Search for the cell housing the specified text and yield its [X, Y] center coordinate. 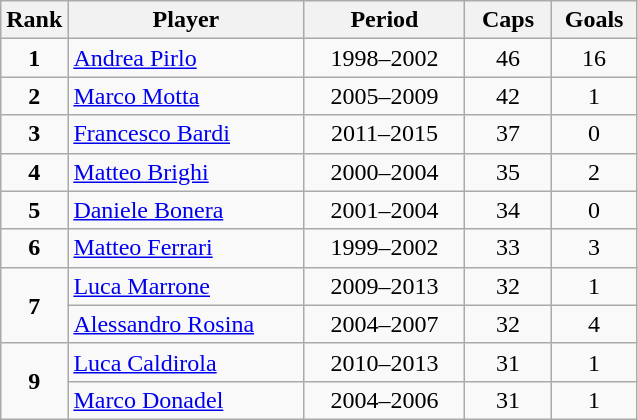
Matteo Ferrari [186, 248]
2004–2007 [384, 324]
37 [508, 134]
2011–2015 [384, 134]
1998–2002 [384, 58]
2010–2013 [384, 362]
7 [34, 305]
1999–2002 [384, 248]
42 [508, 96]
Marco Donadel [186, 400]
16 [594, 58]
Player [186, 20]
35 [508, 172]
Andrea Pirlo [186, 58]
34 [508, 210]
2009–2013 [384, 286]
Alessandro Rosina [186, 324]
6 [34, 248]
Luca Caldirola [186, 362]
Daniele Bonera [186, 210]
Rank [34, 20]
Luca Marrone [186, 286]
33 [508, 248]
Matteo Brighi [186, 172]
9 [34, 381]
Marco Motta [186, 96]
Francesco Bardi [186, 134]
Goals [594, 20]
2004–2006 [384, 400]
Period [384, 20]
5 [34, 210]
2000–2004 [384, 172]
2001–2004 [384, 210]
46 [508, 58]
2005–2009 [384, 96]
Caps [508, 20]
